Extract the [x, y] coordinate from the center of the cell holding the provided text.  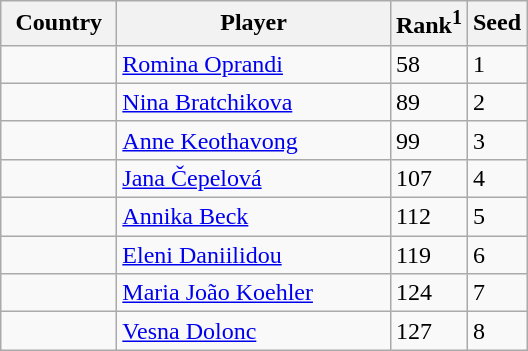
112 [428, 217]
4 [496, 178]
Eleni Daniilidou [254, 255]
58 [428, 64]
1 [496, 64]
107 [428, 178]
6 [496, 255]
Rank1 [428, 24]
Nina Bratchikova [254, 102]
124 [428, 293]
2 [496, 102]
Seed [496, 24]
Annika Beck [254, 217]
Vesna Dolonc [254, 331]
3 [496, 140]
89 [428, 102]
8 [496, 331]
127 [428, 331]
Maria João Koehler [254, 293]
Jana Čepelová [254, 178]
99 [428, 140]
119 [428, 255]
Anne Keothavong [254, 140]
Player [254, 24]
Country [59, 24]
7 [496, 293]
Romina Oprandi [254, 64]
5 [496, 217]
